Scan for the cell matching the given text and deliver its [X, Y] coordinate at center. 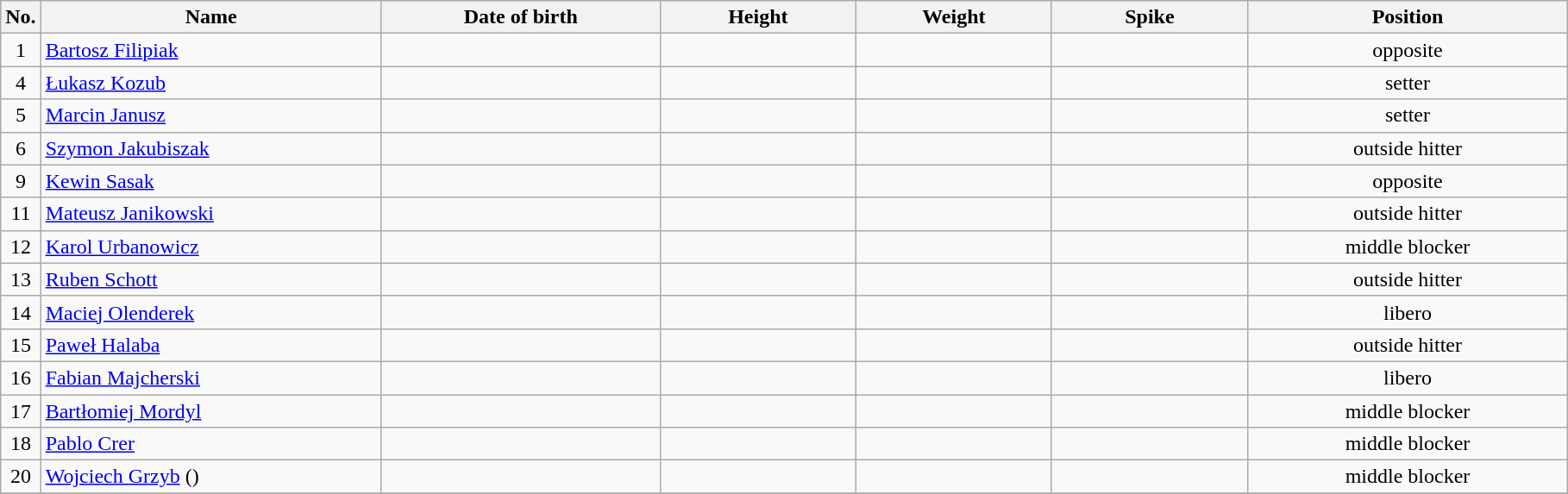
Ruben Schott [210, 279]
Date of birth [521, 17]
13 [21, 279]
14 [21, 312]
20 [21, 477]
16 [21, 378]
9 [21, 181]
Weight [954, 17]
17 [21, 411]
6 [21, 148]
5 [21, 116]
Height [757, 17]
Bartosz Filipiak [210, 50]
Bartłomiej Mordyl [210, 411]
Name [210, 17]
Marcin Janusz [210, 116]
4 [21, 83]
Szymon Jakubiszak [210, 148]
11 [21, 214]
Łukasz Kozub [210, 83]
Kewin Sasak [210, 181]
Maciej Olenderek [210, 312]
Wojciech Grzyb () [210, 477]
No. [21, 17]
Paweł Halaba [210, 345]
15 [21, 345]
Position [1408, 17]
Karol Urbanowicz [210, 247]
18 [21, 444]
1 [21, 50]
Spike [1149, 17]
Mateusz Janikowski [210, 214]
Pablo Crer [210, 444]
Fabian Majcherski [210, 378]
12 [21, 247]
